Output the (X, Y) coordinate of the center of the cell containing the given text.  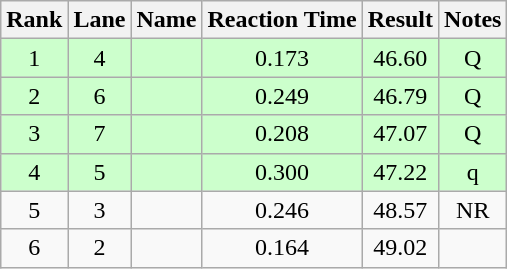
Lane (100, 20)
47.07 (400, 134)
1 (34, 58)
0.300 (282, 172)
Rank (34, 20)
0.249 (282, 96)
48.57 (400, 210)
Notes (473, 20)
47.22 (400, 172)
Name (166, 20)
0.173 (282, 58)
46.60 (400, 58)
46.79 (400, 96)
NR (473, 210)
0.208 (282, 134)
0.246 (282, 210)
Reaction Time (282, 20)
Result (400, 20)
0.164 (282, 248)
49.02 (400, 248)
7 (100, 134)
q (473, 172)
